Return the [X, Y] coordinate for the center point of the cell that contains the specified text.  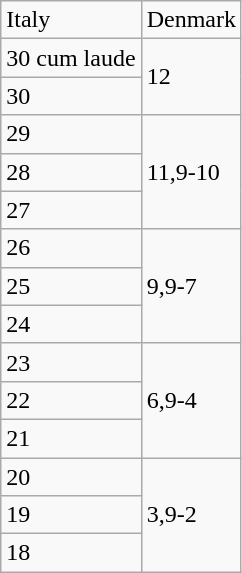
30 cum laude [71, 58]
25 [71, 286]
11,9-10 [191, 172]
Italy [71, 20]
26 [71, 248]
22 [71, 400]
24 [71, 324]
30 [71, 96]
28 [71, 172]
20 [71, 477]
12 [191, 77]
21 [71, 438]
Denmark [191, 20]
18 [71, 553]
6,9-4 [191, 400]
27 [71, 210]
19 [71, 515]
29 [71, 134]
23 [71, 362]
9,9-7 [191, 286]
3,9-2 [191, 515]
